Capture the cell that displays the provided text and extract its [X, Y] central coordinate. 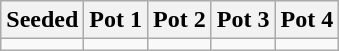
Pot 2 [180, 20]
Pot 3 [243, 20]
Pot 1 [116, 20]
Pot 4 [307, 20]
Seeded [42, 20]
